For the text-containing cell, return its midpoint in [X, Y] coordinate format. 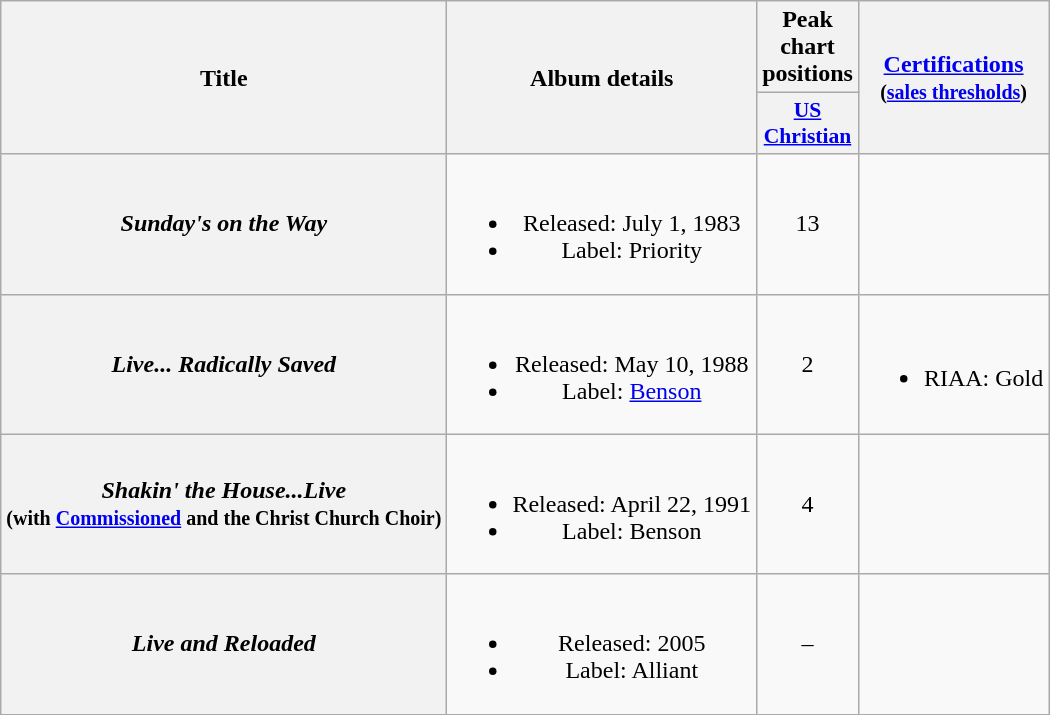
Live... Radically Saved [224, 364]
4 [808, 504]
RIAA: Gold [953, 364]
Released: May 10, 1988Label: Benson [602, 364]
Released: April 22, 1991Label: Benson [602, 504]
Live and Reloaded [224, 644]
Peak chart positions [808, 47]
13 [808, 224]
Shakin' the House...Live(with Commissioned and the Christ Church Choir) [224, 504]
Released: 2005Label: Alliant [602, 644]
Sunday's on the Way [224, 224]
Album details [602, 78]
US Christian [808, 124]
Certifications(sales thresholds) [953, 78]
2 [808, 364]
– [808, 644]
Title [224, 78]
Released: July 1, 1983Label: Priority [602, 224]
